Provide the [x, y] coordinate of the cell's center where the given text is located.  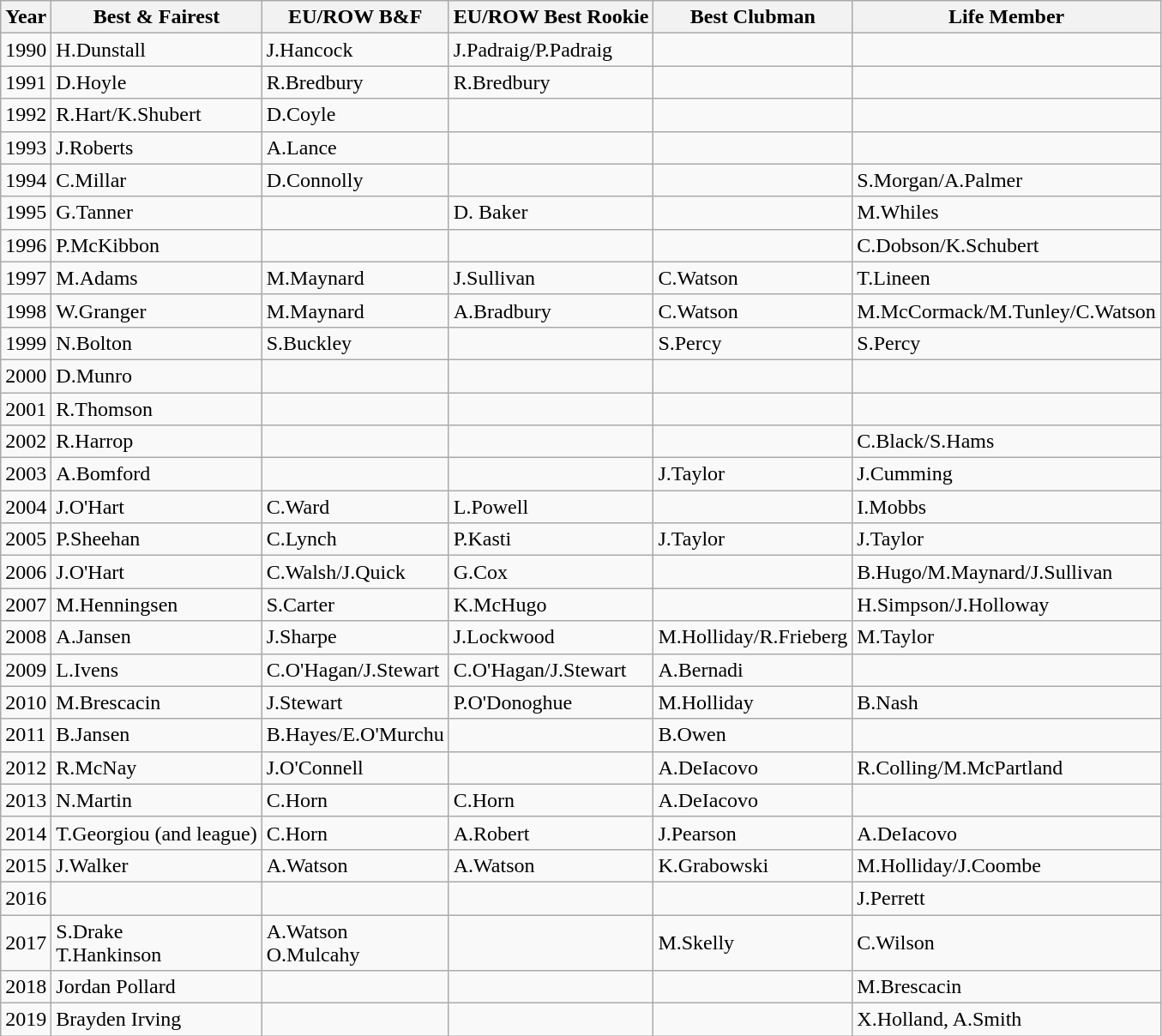
1990 [26, 50]
Life Member [1007, 17]
R.Thomson [156, 409]
D. Baker [551, 213]
2000 [26, 376]
C.Wilson [1007, 942]
N.Martin [156, 800]
2015 [26, 865]
2006 [26, 572]
A.WatsonO.Mulcahy [355, 942]
G.Cox [551, 572]
J.Cumming [1007, 474]
2011 [26, 735]
D.Munro [156, 376]
C.Millar [156, 180]
1999 [26, 343]
M.Whiles [1007, 213]
1996 [26, 245]
2018 [26, 987]
J.O'Connell [355, 768]
M.Holliday/R.Frieberg [753, 637]
1995 [26, 213]
I.Mobbs [1007, 507]
J.Walker [156, 865]
Best Clubman [753, 17]
D.Hoyle [156, 82]
A.Bradbury [551, 310]
C.Lynch [355, 539]
B.Owen [753, 735]
2001 [26, 409]
1997 [26, 278]
1992 [26, 115]
L.Ivens [156, 670]
W.Granger [156, 310]
2017 [26, 942]
R.Hart/K.Shubert [156, 115]
A.Jansen [156, 637]
2007 [26, 605]
M.Skelly [753, 942]
P.Kasti [551, 539]
P.O'Donoghue [551, 702]
R.Colling/M.McPartland [1007, 768]
2009 [26, 670]
J.Padraig/P.Padraig [551, 50]
M.McCormack/M.Tunley/C.Watson [1007, 310]
J.Pearson [753, 833]
D.Connolly [355, 180]
Best & Fairest [156, 17]
S.DrakeT.Hankinson [156, 942]
J.Lockwood [551, 637]
J.Perrett [1007, 898]
A.Bernadi [753, 670]
H.Dunstall [156, 50]
2019 [26, 1020]
2016 [26, 898]
1998 [26, 310]
B.Jansen [156, 735]
2002 [26, 442]
K.Grabowski [753, 865]
2005 [26, 539]
J.Stewart [355, 702]
L.Powell [551, 507]
S.Morgan/A.Palmer [1007, 180]
A.Lance [355, 148]
S.Buckley [355, 343]
A.Bomford [156, 474]
D.Coyle [355, 115]
C.Ward [355, 507]
Jordan Pollard [156, 987]
2003 [26, 474]
T.Georgiou (and league) [156, 833]
J.Sullivan [551, 278]
B.Hayes/E.O'Murchu [355, 735]
M.Holliday [753, 702]
T.Lineen [1007, 278]
C.Dobson/K.Schubert [1007, 245]
EU/ROW B&F [355, 17]
2008 [26, 637]
1991 [26, 82]
B.Nash [1007, 702]
R.McNay [156, 768]
B.Hugo/M.Maynard/J.Sullivan [1007, 572]
N.Bolton [156, 343]
P.McKibbon [156, 245]
1993 [26, 148]
M.Holliday/J.Coombe [1007, 865]
P.Sheehan [156, 539]
K.McHugo [551, 605]
C.Black/S.Hams [1007, 442]
2013 [26, 800]
A.Robert [551, 833]
1994 [26, 180]
J.Sharpe [355, 637]
2004 [26, 507]
2014 [26, 833]
J.Hancock [355, 50]
2012 [26, 768]
H.Simpson/J.Holloway [1007, 605]
R.Harrop [156, 442]
M.Adams [156, 278]
G.Tanner [156, 213]
Year [26, 17]
EU/ROW Best Rookie [551, 17]
M.Henningsen [156, 605]
2010 [26, 702]
S.Carter [355, 605]
Brayden Irving [156, 1020]
J.Roberts [156, 148]
X.Holland, A.Smith [1007, 1020]
M.Taylor [1007, 637]
C.Walsh/J.Quick [355, 572]
